From the cell containing the given text, extract its center point as [X, Y] coordinate. 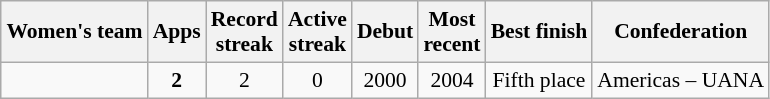
Apps [177, 32]
Recordstreak [244, 32]
Americas – UANA [680, 80]
Fifth place [540, 80]
Best finish [540, 32]
2004 [452, 80]
Debut [386, 32]
Activestreak [318, 32]
Mostrecent [452, 32]
2000 [386, 80]
Confederation [680, 32]
0 [318, 80]
Women's team [74, 32]
